Detect which cell encompasses the target text, then output its (X, Y) center coordinate. 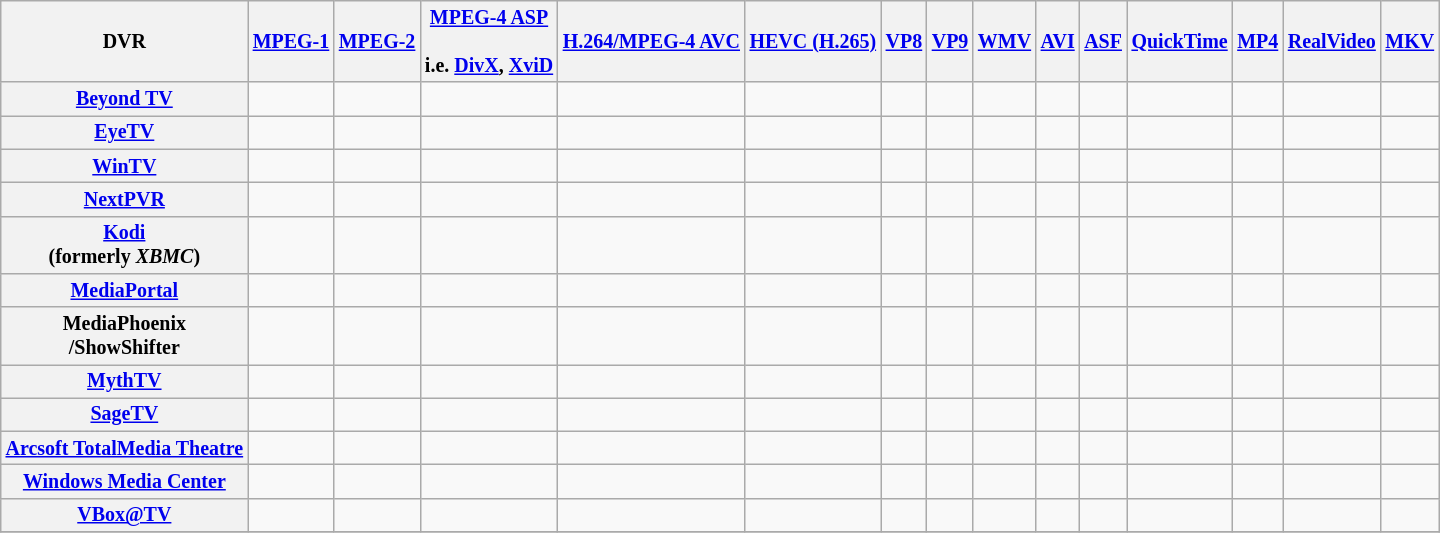
MythTV (124, 382)
VP8 (904, 42)
DVR (124, 42)
NextPVR (124, 200)
Arcsoft TotalMedia Theatre (124, 448)
EyeTV (124, 132)
HEVC (H.265) (813, 42)
RealVideo (1332, 42)
QuickTime (1180, 42)
MPEG-2 (377, 42)
WinTV (124, 166)
H.264/MPEG-4 AVC (652, 42)
VP9 (950, 42)
MPEG-4 ASPi.e. DivX, XviD (489, 42)
MPEG-1 (291, 42)
VBox@TV (124, 516)
MP4 (1258, 42)
MediaPhoenix/ShowShifter (124, 336)
WMV (1004, 42)
ASF (1102, 42)
Beyond TV (124, 100)
AVI (1058, 42)
Kodi(formerly XBMC) (124, 244)
MKV (1410, 42)
SageTV (124, 414)
Windows Media Center (124, 482)
MediaPortal (124, 290)
